Search for the cell housing the specified text and yield its (X, Y) center coordinate. 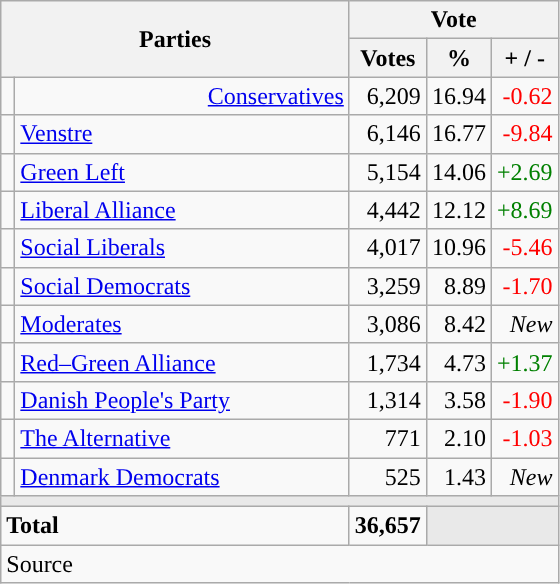
1.43 (458, 477)
-5.46 (524, 248)
3,259 (388, 286)
Parties (176, 39)
Social Liberals (182, 248)
4,017 (388, 248)
3,086 (388, 324)
% (458, 58)
2.10 (458, 438)
-0.62 (524, 96)
Social Democrats (182, 286)
Total (176, 526)
-9.84 (524, 134)
Votes (388, 58)
Vote (454, 20)
Denmark Democrats (182, 477)
-1.90 (524, 400)
Green Left (182, 172)
8.89 (458, 286)
6,209 (388, 96)
3.58 (458, 400)
5,154 (388, 172)
Venstre (182, 134)
Moderates (182, 324)
4,442 (388, 210)
+ / - (524, 58)
36,657 (388, 526)
6,146 (388, 134)
10.96 (458, 248)
1,734 (388, 362)
16.77 (458, 134)
525 (388, 477)
14.06 (458, 172)
+2.69 (524, 172)
771 (388, 438)
8.42 (458, 324)
Red–Green Alliance (182, 362)
Conservatives (182, 96)
The Alternative (182, 438)
16.94 (458, 96)
+8.69 (524, 210)
4.73 (458, 362)
Danish People's Party (182, 400)
12.12 (458, 210)
Liberal Alliance (182, 210)
-1.03 (524, 438)
+1.37 (524, 362)
1,314 (388, 400)
Source (280, 564)
-1.70 (524, 286)
